Determine the [x, y] coordinate at the center of the cell enclosing the given text.  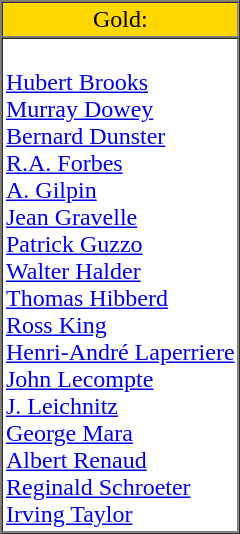
Gold: [121, 20]
